From the cell containing the given text, extract its center point as [x, y] coordinate. 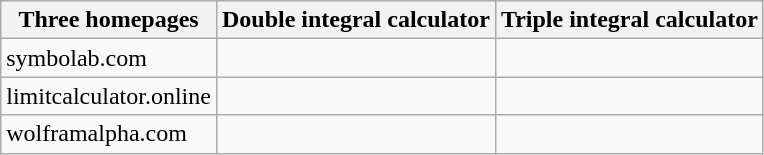
Three homepages [109, 20]
symbolab.com [109, 58]
limitcalculator.online [109, 96]
wolframalpha.com [109, 134]
Triple integral calculator [629, 20]
Double integral calculator [356, 20]
